Search for the cell housing the specified text and yield its (x, y) center coordinate. 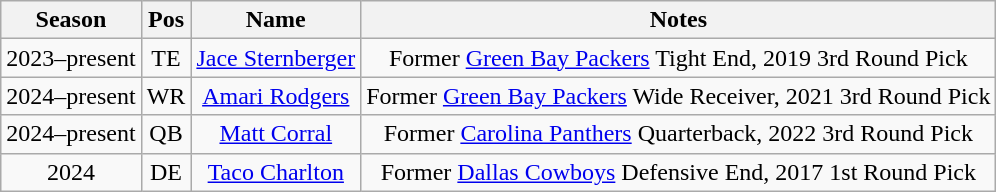
QB (166, 134)
Notes (678, 20)
Former Carolina Panthers Quarterback, 2022 3rd Round Pick (678, 134)
Pos (166, 20)
Former Green Bay Packers Tight End, 2019 3rd Round Pick (678, 58)
Former Green Bay Packers Wide Receiver, 2021 3rd Round Pick (678, 96)
Matt Corral (276, 134)
Season (71, 20)
2024 (71, 172)
WR (166, 96)
Taco Charlton (276, 172)
Name (276, 20)
Amari Rodgers (276, 96)
Jace Sternberger (276, 58)
TE (166, 58)
Former Dallas Cowboys Defensive End, 2017 1st Round Pick (678, 172)
2023–present (71, 58)
DE (166, 172)
